Provide the (x, y) coordinate of the cell's center where the given text is located.  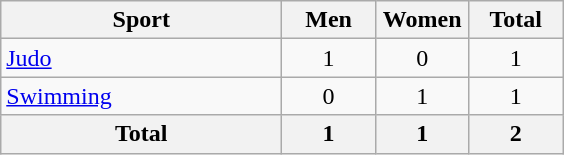
Men (329, 20)
2 (516, 134)
Sport (142, 20)
Judo (142, 58)
Women (422, 20)
Swimming (142, 96)
